From the cell containing the given text, extract its center point as [x, y] coordinate. 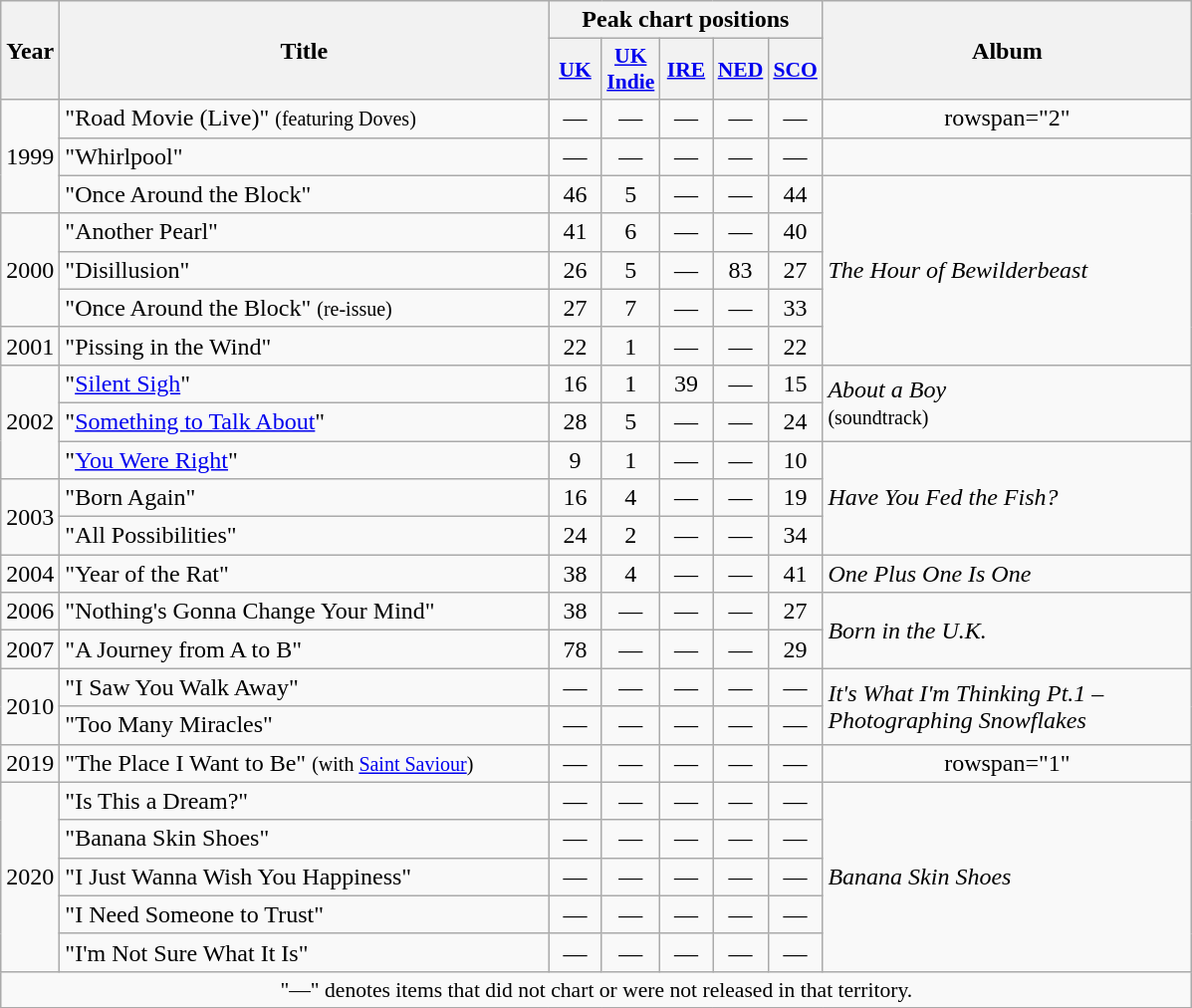
7 [630, 308]
40 [795, 232]
"I Just Wanna Wish You Happiness" [305, 877]
10 [795, 459]
"Silent Sigh" [305, 383]
"Is This a Dream?" [305, 801]
"All Possibilities" [305, 536]
83 [741, 270]
IRE [685, 70]
"Pissing in the Wind" [305, 346]
34 [795, 536]
46 [576, 194]
"I'm Not Sure What It Is" [305, 952]
"Too Many Miracles" [305, 725]
2002 [30, 421]
"Disillusion" [305, 270]
26 [576, 270]
6 [630, 232]
2003 [30, 517]
15 [795, 383]
It's What I'm Thinking Pt.1 –Photographing Snowflakes [1008, 706]
Peak chart positions [685, 20]
"Whirlpool" [305, 156]
One Plus One Is One [1008, 574]
"A Journey from A to B" [305, 649]
28 [576, 421]
44 [795, 194]
2000 [30, 270]
2006 [30, 612]
39 [685, 383]
78 [576, 649]
The Hour of Bewilderbeast [1008, 270]
rowspan="1" [1008, 763]
2001 [30, 346]
rowspan="2" [1008, 119]
"Banana Skin Shoes" [305, 839]
SCO [795, 70]
"—" denotes items that did not chart or were not released in that territory. [596, 989]
"Another Pearl" [305, 232]
"Nothing's Gonna Change Your Mind" [305, 612]
2004 [30, 574]
2007 [30, 649]
"Once Around the Block" [305, 194]
UKIndie [630, 70]
"The Place I Want to Be" (with Saint Saviour) [305, 763]
Album [1008, 50]
"I Saw You Walk Away" [305, 687]
About a Boy(soundtrack) [1008, 402]
"You Were Right" [305, 459]
2019 [30, 763]
"I Need Someone to Trust" [305, 914]
Born in the U.K. [1008, 630]
"Something to Talk About" [305, 421]
NED [741, 70]
"Born Again" [305, 498]
Year [30, 50]
"Road Movie (Live)" (featuring Doves) [305, 119]
1999 [30, 156]
Have You Fed the Fish? [1008, 497]
Banana Skin Shoes [1008, 877]
9 [576, 459]
2010 [30, 706]
"Once Around the Block" (re-issue) [305, 308]
29 [795, 649]
2 [630, 536]
Title [305, 50]
UK [576, 70]
2020 [30, 877]
"Year of the Rat" [305, 574]
19 [795, 498]
33 [795, 308]
